For the text-containing cell, return its midpoint in (X, Y) coordinate format. 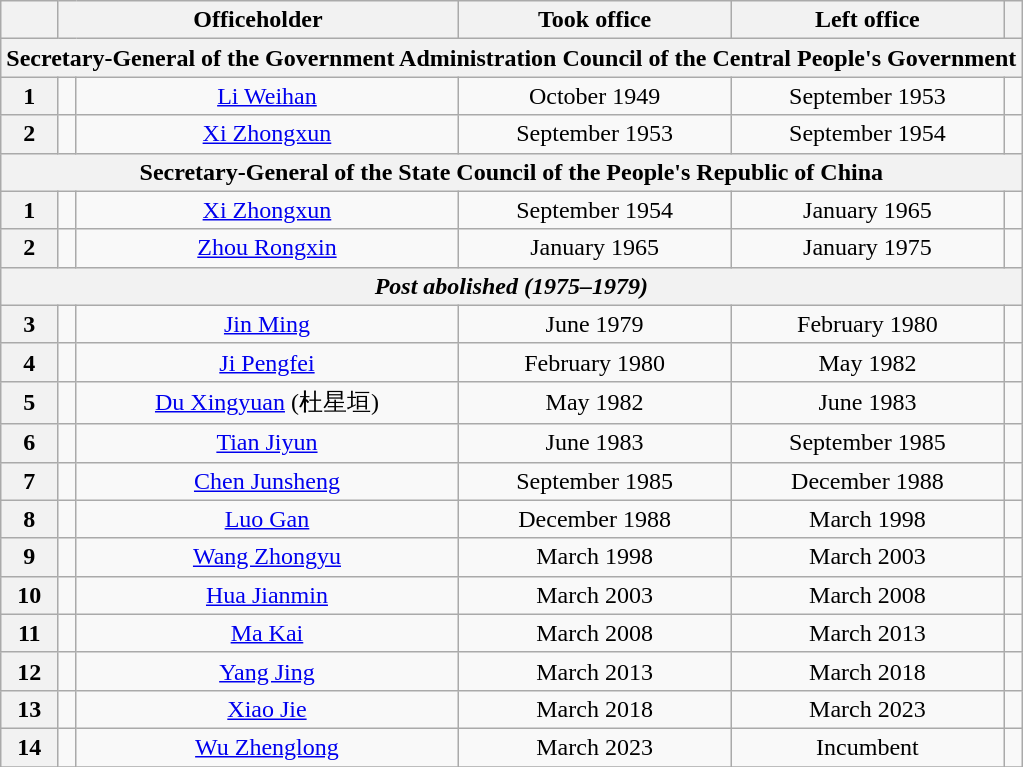
Ma Kai (267, 633)
4 (30, 362)
6 (30, 443)
October 1949 (594, 96)
Incumbent (868, 747)
5 (30, 402)
9 (30, 557)
Luo Gan (267, 519)
Ji Pengfei (267, 362)
Officeholder (258, 20)
12 (30, 671)
Wang Zhongyu (267, 557)
Post abolished (1975–1979) (512, 286)
Zhou Rongxin (267, 248)
Tian Jiyun (267, 443)
Li Weihan (267, 96)
Wu Zhenglong (267, 747)
8 (30, 519)
Left office (868, 20)
January 1975 (868, 248)
Hua Jianmin (267, 595)
Secretary-General of the Government Administration Council of the Central People's Government (512, 58)
Secretary-General of the State Council of the People's Republic of China (512, 172)
3 (30, 324)
Jin Ming (267, 324)
7 (30, 481)
11 (30, 633)
14 (30, 747)
13 (30, 709)
Chen Junsheng (267, 481)
Yang Jing (267, 671)
Xiao Jie (267, 709)
Du Xingyuan (杜星垣) (267, 402)
June 1979 (594, 324)
10 (30, 595)
Took office (594, 20)
